Locate the cell with the specified text and output its (X, Y) center coordinate. 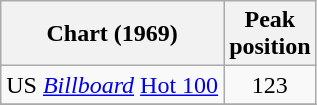
US Billboard Hot 100 (112, 85)
Peakposition (270, 34)
123 (270, 85)
Chart (1969) (112, 34)
